Output the (X, Y) coordinate of the center of the cell containing the given text.  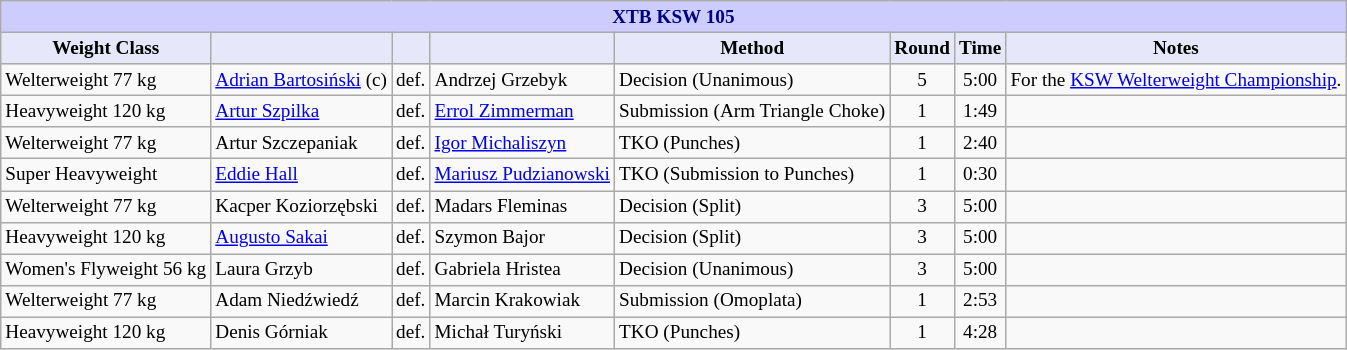
TKO (Submission to Punches) (752, 175)
Submission (Arm Triangle Choke) (752, 111)
Andrzej Grzebyk (522, 80)
For the KSW Welterweight Championship. (1176, 80)
Weight Class (106, 48)
Igor Michaliszyn (522, 143)
Artur Szpilka (302, 111)
4:28 (980, 333)
Gabriela Hristea (522, 270)
2:40 (980, 143)
Method (752, 48)
Artur Szczepaniak (302, 143)
Michał Turyński (522, 333)
Marcin Krakowiak (522, 301)
Denis Górniak (302, 333)
Submission (Omoplata) (752, 301)
Szymon Bajor (522, 238)
Round (922, 48)
Women's Flyweight 56 kg (106, 270)
Madars Fleminas (522, 206)
1:49 (980, 111)
Errol Zimmerman (522, 111)
Kacper Koziorzębski (302, 206)
Mariusz Pudzianowski (522, 175)
Eddie Hall (302, 175)
Notes (1176, 48)
XTB KSW 105 (674, 17)
Super Heavyweight (106, 175)
0:30 (980, 175)
Augusto Sakai (302, 238)
Laura Grzyb (302, 270)
Adrian Bartosiński (c) (302, 80)
Time (980, 48)
2:53 (980, 301)
Adam Niedźwiedź (302, 301)
5 (922, 80)
